Output the (x, y) coordinate of the center of the cell containing the given text.  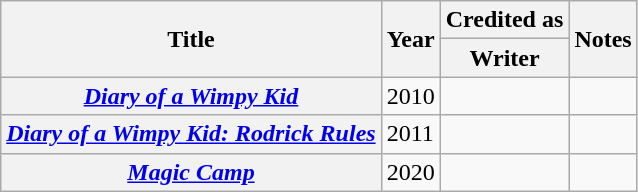
Title (191, 39)
2020 (410, 172)
2010 (410, 96)
Year (410, 39)
Writer (504, 58)
Credited as (504, 20)
Diary of a Wimpy Kid (191, 96)
Notes (603, 39)
Diary of a Wimpy Kid: Rodrick Rules (191, 134)
2011 (410, 134)
Magic Camp (191, 172)
